Detect which cell encompasses the target text, then output its (X, Y) center coordinate. 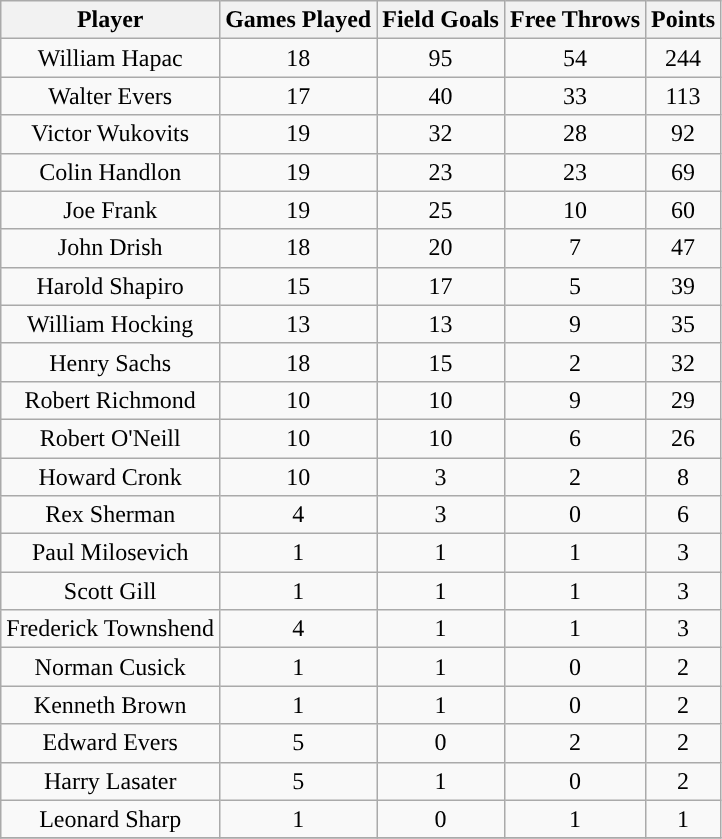
25 (441, 210)
33 (574, 96)
26 (684, 438)
Walter Evers (110, 96)
Harry Lasater (110, 781)
29 (684, 400)
20 (441, 248)
Colin Handlon (110, 172)
Games Played (298, 20)
Howard Cronk (110, 477)
113 (684, 96)
Leonard Sharp (110, 819)
Harold Shapiro (110, 286)
244 (684, 58)
54 (574, 58)
40 (441, 96)
Points (684, 20)
95 (441, 58)
Free Throws (574, 20)
John Drish (110, 248)
Rex Sherman (110, 515)
Robert O'Neill (110, 438)
28 (574, 134)
Scott Gill (110, 591)
7 (574, 248)
39 (684, 286)
Edward Evers (110, 743)
Paul Milosevich (110, 553)
47 (684, 248)
Joe Frank (110, 210)
William Hapac (110, 58)
William Hocking (110, 324)
Player (110, 20)
Kenneth Brown (110, 705)
Frederick Townshend (110, 629)
35 (684, 324)
8 (684, 477)
Victor Wukovits (110, 134)
Field Goals (441, 20)
60 (684, 210)
69 (684, 172)
92 (684, 134)
Robert Richmond (110, 400)
Henry Sachs (110, 362)
Norman Cusick (110, 667)
